Provide the (x, y) coordinate of the cell's center where the given text is located.  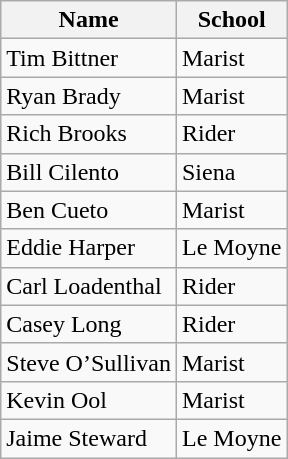
Carl Loadenthal (89, 286)
Kevin Ool (89, 400)
Bill Cilento (89, 172)
School (231, 20)
Steve O’Sullivan (89, 362)
Rich Brooks (89, 134)
Eddie Harper (89, 248)
Tim Bittner (89, 58)
Casey Long (89, 324)
Siena (231, 172)
Name (89, 20)
Jaime Steward (89, 438)
Ryan Brady (89, 96)
Ben Cueto (89, 210)
